Extract the [X, Y] coordinate from the center of the cell holding the provided text.  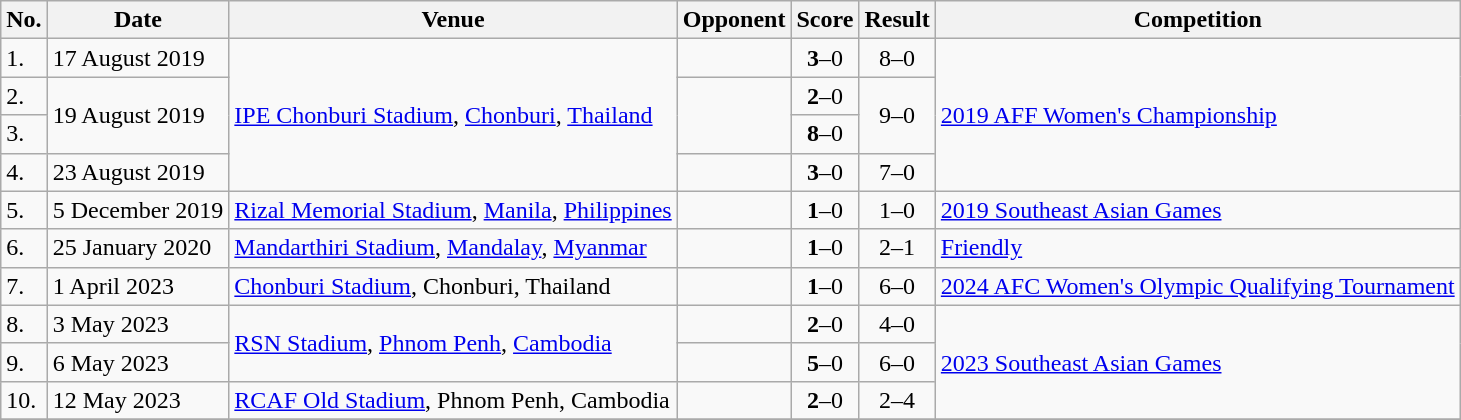
Chonburi Stadium, Chonburi, Thailand [453, 286]
2019 Southeast Asian Games [1198, 210]
19 August 2019 [138, 115]
Date [138, 20]
2–4 [897, 400]
Result [897, 20]
Rizal Memorial Stadium, Manila, Philippines [453, 210]
Venue [453, 20]
RCAF Old Stadium, Phnom Penh, Cambodia [453, 400]
2. [24, 96]
17 August 2019 [138, 58]
9–0 [897, 115]
No. [24, 20]
1. [24, 58]
3 May 2023 [138, 324]
1 April 2023 [138, 286]
6 May 2023 [138, 362]
Friendly [1198, 248]
IPE Chonburi Stadium, Chonburi, Thailand [453, 115]
4. [24, 172]
4–0 [897, 324]
Opponent [734, 20]
8. [24, 324]
7. [24, 286]
9. [24, 362]
12 May 2023 [138, 400]
5. [24, 210]
2024 AFC Women's Olympic Qualifying Tournament [1198, 286]
5 December 2019 [138, 210]
Mandarthiri Stadium, Mandalay, Myanmar [453, 248]
3. [24, 134]
6. [24, 248]
23 August 2019 [138, 172]
2023 Southeast Asian Games [1198, 362]
Competition [1198, 20]
RSN Stadium, Phnom Penh, Cambodia [453, 343]
2019 AFF Women's Championship [1198, 115]
7–0 [897, 172]
10. [24, 400]
2–1 [897, 248]
Score [825, 20]
5–0 [825, 362]
25 January 2020 [138, 248]
